Find where the given text appears and provide that cell's center as [X, Y] coordinate. 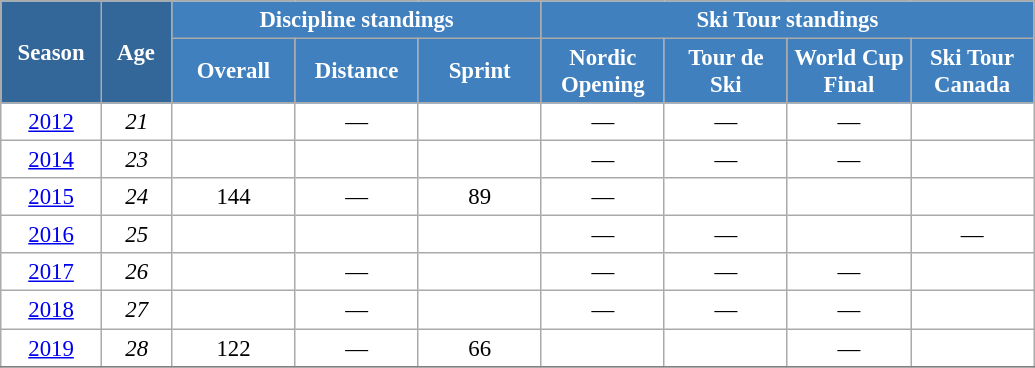
2014 [52, 160]
122 [234, 348]
NordicOpening [602, 72]
Age [136, 52]
24 [136, 197]
2019 [52, 348]
2016 [52, 235]
2018 [52, 310]
144 [234, 197]
23 [136, 160]
2017 [52, 273]
Distance [356, 72]
Sprint [480, 72]
89 [480, 197]
26 [136, 273]
2015 [52, 197]
27 [136, 310]
Overall [234, 72]
25 [136, 235]
66 [480, 348]
Ski TourCanada [972, 72]
2012 [52, 122]
Season [52, 52]
World CupFinal [848, 72]
Discipline standings [356, 20]
28 [136, 348]
Ski Tour standings [787, 20]
Tour deSki [726, 72]
21 [136, 122]
